Determine the [X, Y] coordinate at the center of the cell enclosing the given text.  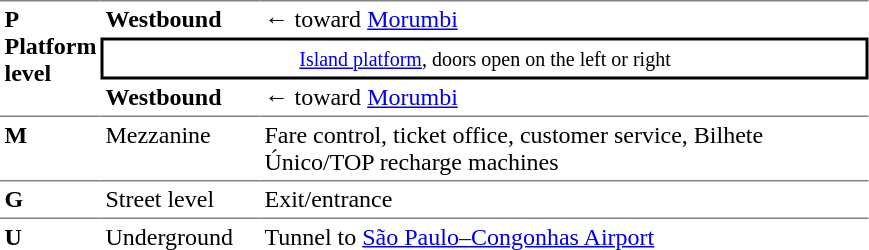
Fare control, ticket office, customer service, Bilhete Único/TOP recharge machines [564, 148]
PPlatform level [50, 58]
G [50, 199]
M [50, 148]
Exit/entrance [564, 199]
Island platform, doors open on the left or right [485, 59]
Mezzanine [180, 148]
Street level [180, 199]
